Provide the [x, y] coordinate of the cell's center where the given text is located.  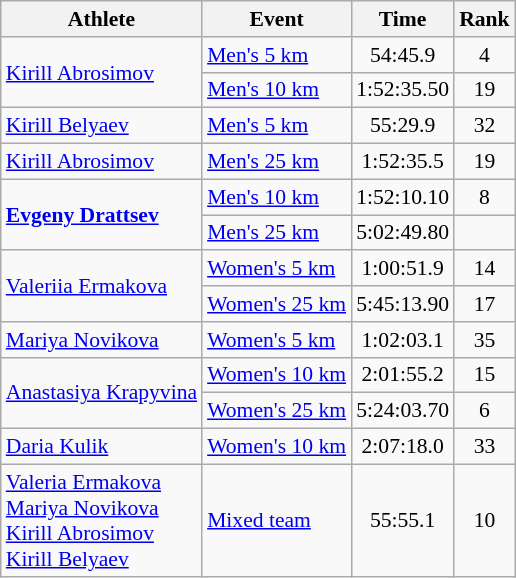
Kirill Belyaev [102, 126]
15 [484, 375]
5:02:49.80 [402, 233]
Valeria ErmakovaMariya NovikovaKirill AbrosimovKirill Belyaev [102, 520]
5:45:13.90 [402, 304]
1:00:51.9 [402, 269]
Anastasiya Krapyvina [102, 392]
33 [484, 447]
1:52:35.5 [402, 162]
55:55.1 [402, 520]
Rank [484, 19]
54:45.9 [402, 55]
35 [484, 340]
Athlete [102, 19]
Event [276, 19]
4 [484, 55]
2:07:18.0 [402, 447]
Daria Kulik [102, 447]
17 [484, 304]
8 [484, 197]
10 [484, 520]
32 [484, 126]
Valeriia Ermakova [102, 286]
55:29.9 [402, 126]
1:52:10.10 [402, 197]
14 [484, 269]
6 [484, 411]
Mariya Novikova [102, 340]
5:24:03.70 [402, 411]
2:01:55.2 [402, 375]
Time [402, 19]
Mixed team [276, 520]
1:02:03.1 [402, 340]
1:52:35.50 [402, 90]
Evgeny Drattsev [102, 214]
